Output the [x, y] coordinate of the center of the cell containing the given text.  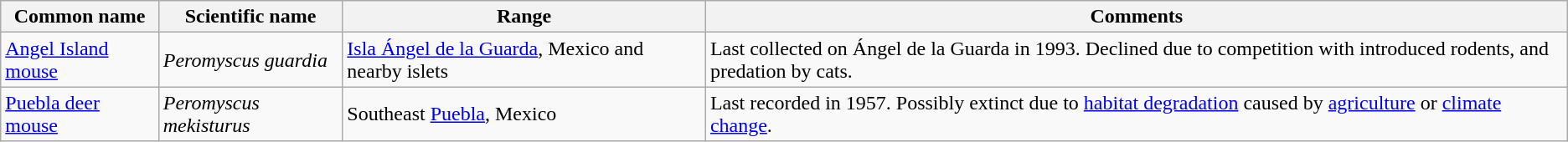
Scientific name [250, 17]
Peromyscus mekisturus [250, 114]
Peromyscus guardia [250, 60]
Isla Ángel de la Guarda, Mexico and nearby islets [524, 60]
Southeast Puebla, Mexico [524, 114]
Last collected on Ángel de la Guarda in 1993. Declined due to competition with introduced rodents, and predation by cats. [1136, 60]
Last recorded in 1957. Possibly extinct due to habitat degradation caused by agriculture or climate change. [1136, 114]
Puebla deer mouse [80, 114]
Comments [1136, 17]
Angel Island mouse [80, 60]
Common name [80, 17]
Range [524, 17]
